Provide the [X, Y] coordinate of the cell's center where the given text is located.  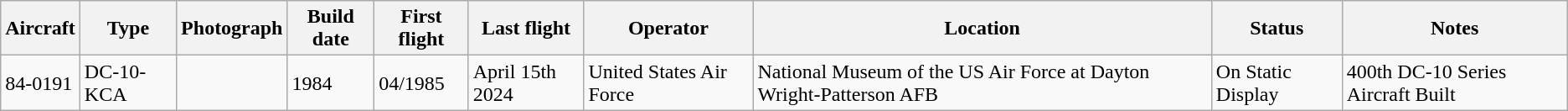
84-0191 [40, 82]
04/1985 [422, 82]
400th DC-10 Series Aircraft Built [1454, 82]
Aircraft [40, 29]
Build date [331, 29]
DC-10-KCA [127, 82]
Location [982, 29]
Type [127, 29]
National Museum of the US Air Force at Dayton Wright-Patterson AFB [982, 82]
United States Air Force [668, 82]
Photograph [232, 29]
Operator [668, 29]
Last flight [526, 29]
Status [1277, 29]
April 15th 2024 [526, 82]
1984 [331, 82]
Notes [1454, 29]
On Static Display [1277, 82]
First flight [422, 29]
